Extract the [X, Y] coordinate from the center of the cell holding the provided text.  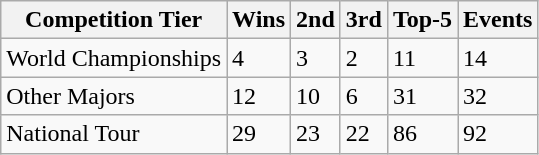
92 [498, 134]
2 [364, 58]
86 [422, 134]
22 [364, 134]
14 [498, 58]
12 [259, 96]
Top-5 [422, 20]
11 [422, 58]
4 [259, 58]
6 [364, 96]
2nd [316, 20]
23 [316, 134]
Wins [259, 20]
3rd [364, 20]
3 [316, 58]
National Tour [114, 134]
Other Majors [114, 96]
10 [316, 96]
Events [498, 20]
32 [498, 96]
World Championships [114, 58]
29 [259, 134]
31 [422, 96]
Competition Tier [114, 20]
